For the text-containing cell, return its midpoint in (X, Y) coordinate format. 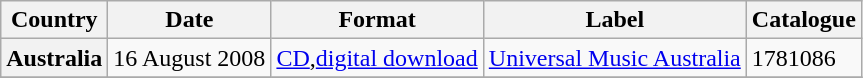
16 August 2008 (190, 58)
1781086 (804, 58)
Australia (54, 58)
Date (190, 20)
Label (614, 20)
Catalogue (804, 20)
CD,digital download (377, 58)
Universal Music Australia (614, 58)
Country (54, 20)
Format (377, 20)
